Return the [X, Y] coordinate for the center point of the cell that contains the specified text.  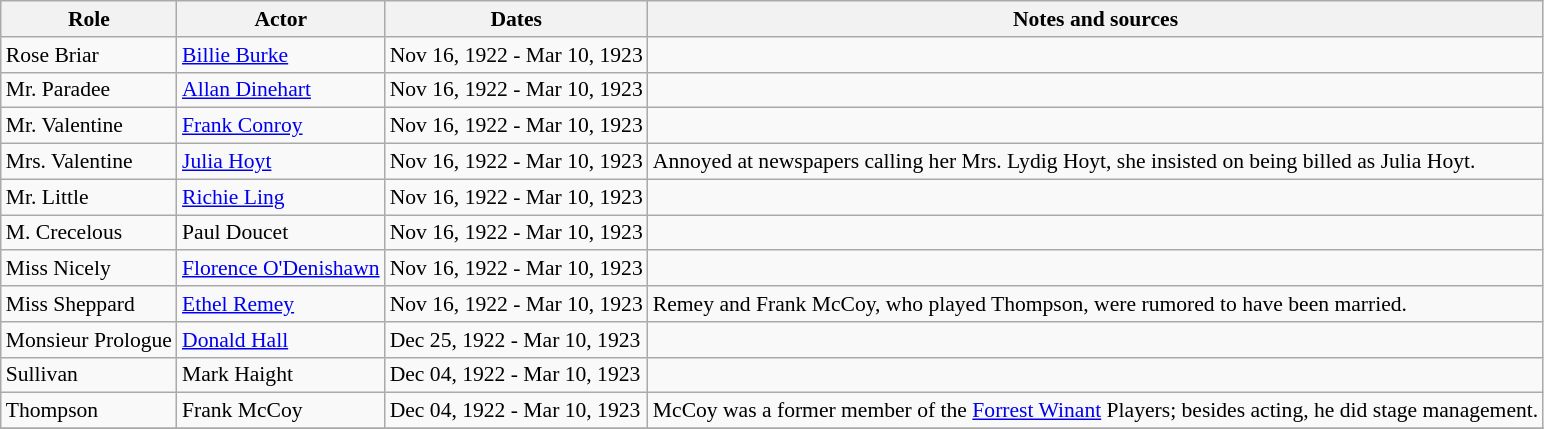
Mr. Valentine [89, 126]
Julia Hoyt [281, 162]
Mrs. Valentine [89, 162]
Rose Briar [89, 55]
Actor [281, 19]
Monsieur Prologue [89, 340]
Dec 25, 1922 - Mar 10, 1923 [516, 340]
Frank McCoy [281, 411]
Dates [516, 19]
Frank Conroy [281, 126]
Remey and Frank McCoy, who played Thompson, were rumored to have been married. [1096, 304]
Mr. Little [89, 197]
Paul Doucet [281, 233]
Mark Haight [281, 375]
McCoy was a former member of the Forrest Winant Players; besides acting, he did stage management. [1096, 411]
Ethel Remey [281, 304]
Richie Ling [281, 197]
Annoyed at newspapers calling her Mrs. Lydig Hoyt, she insisted on being billed as Julia Hoyt. [1096, 162]
M. Crecelous [89, 233]
Miss Nicely [89, 269]
Notes and sources [1096, 19]
Donald Hall [281, 340]
Mr. Paradee [89, 90]
Florence O'Denishawn [281, 269]
Allan Dinehart [281, 90]
Miss Sheppard [89, 304]
Sullivan [89, 375]
Thompson [89, 411]
Billie Burke [281, 55]
Role [89, 19]
